Find where the given text appears and provide that cell's center as (X, Y) coordinate. 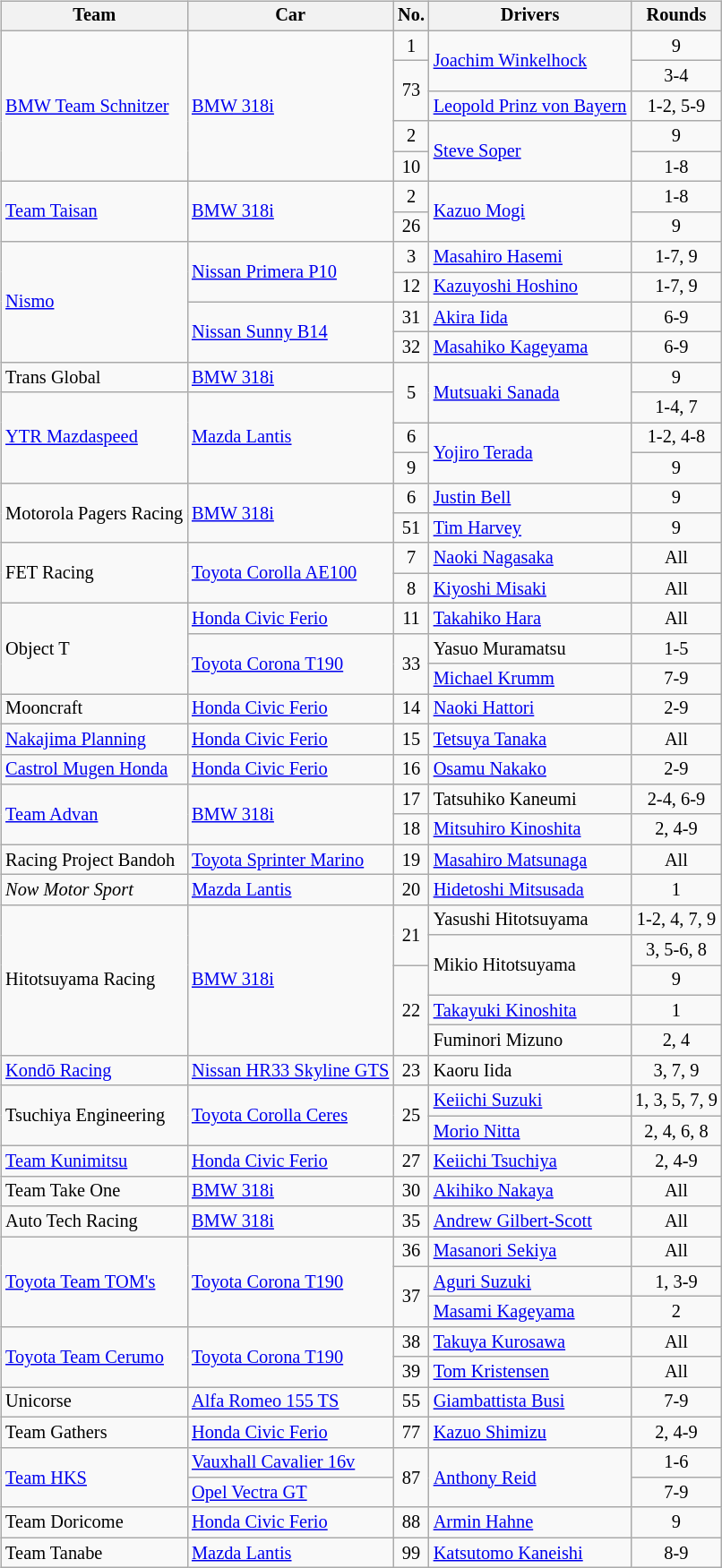
25 (411, 1116)
Masahiro Hasemi (530, 257)
Takayuki Kinoshita (530, 1010)
99 (411, 1553)
Keiichi Tsuchiya (530, 1161)
Tom Kristensen (530, 1372)
Leopold Prinz von Bayern (530, 107)
1-2, 4, 7, 9 (675, 920)
Nissan Primera P10 (290, 272)
30 (411, 1191)
12 (411, 287)
Drivers (530, 16)
Toyota Corolla Ceres (290, 1116)
20 (411, 890)
Nismo (94, 303)
1-2, 5-9 (675, 107)
Masahiko Kageyama (530, 347)
36 (411, 1252)
Fuminori Mizuno (530, 1041)
1-2, 4-8 (675, 438)
38 (411, 1342)
Joachim Winkelhock (530, 61)
3 (411, 257)
Team Kunimitsu (94, 1161)
Vauxhall Cavalier 16v (290, 1462)
Nissan HR33 Skyline GTS (290, 1071)
Tsuchiya Engineering (94, 1116)
No. (411, 16)
Akihiko Nakaya (530, 1191)
Alfa Romeo 155 TS (290, 1402)
26 (411, 227)
17 (411, 800)
87 (411, 1478)
1-4, 7 (675, 407)
Keiichi Suzuki (530, 1101)
Toyota Team TOM's (94, 1282)
Anthony Reid (530, 1478)
Opel Vectra GT (290, 1493)
Kondō Racing (94, 1071)
3, 5-6, 8 (675, 950)
Masahiro Matsunaga (530, 860)
39 (411, 1372)
Racing Project Bandoh (94, 860)
Rounds (675, 16)
Team HKS (94, 1478)
Naoki Hattori (530, 709)
Nissan Sunny B14 (290, 331)
Team Tanabe (94, 1553)
2, 4 (675, 1041)
Mitsuhiro Kinoshita (530, 829)
Kazuo Shimizu (530, 1432)
Yasuo Muramatsu (530, 648)
Object T (94, 648)
16 (411, 769)
22 (411, 1010)
73 (411, 91)
2, 4, 6, 8 (675, 1131)
Nakajima Planning (94, 739)
Justin Bell (530, 498)
FET Racing (94, 573)
Tetsuya Tanaka (530, 739)
Naoki Nagasaka (530, 558)
Tim Harvey (530, 528)
32 (411, 347)
Tatsuhiko Kaneumi (530, 800)
55 (411, 1402)
Kiyoshi Misaki (530, 588)
35 (411, 1221)
Morio Nitta (530, 1131)
5 (411, 392)
Mikio Hitotsuyama (530, 965)
Michael Krumm (530, 679)
Motorola Pagers Racing (94, 512)
Armin Hahne (530, 1522)
Auto Tech Racing (94, 1221)
1-6 (675, 1462)
8 (411, 588)
27 (411, 1161)
33 (411, 663)
Team Gathers (94, 1432)
10 (411, 167)
Team Take One (94, 1191)
Team Taisan (94, 211)
Castrol Mugen Honda (94, 769)
7 (411, 558)
3-4 (675, 76)
Kazuo Mogi (530, 211)
1, 3-9 (675, 1281)
Car (290, 16)
Aguri Suzuki (530, 1281)
Toyota Corolla AE100 (290, 573)
77 (411, 1432)
Trans Global (94, 378)
Andrew Gilbert-Scott (530, 1221)
BMW Team Schnitzer (94, 106)
1-5 (675, 648)
15 (411, 739)
Toyota Sprinter Marino (290, 860)
2-4, 6-9 (675, 800)
Steve Soper (530, 150)
Team Advan (94, 815)
37 (411, 1297)
Kaoru Iida (530, 1071)
Toyota Team Cerumo (94, 1358)
1, 3, 5, 7, 9 (675, 1101)
Hidetoshi Mitsusada (530, 890)
Takahiko Hara (530, 619)
Mutsuaki Sanada (530, 392)
3, 7, 9 (675, 1071)
Hitotsuyama Racing (94, 980)
21 (411, 935)
Osamu Nakako (530, 769)
Mooncraft (94, 709)
Now Motor Sport (94, 890)
19 (411, 860)
88 (411, 1522)
Giambattista Busi (530, 1402)
51 (411, 528)
Masanori Sekiya (530, 1252)
18 (411, 829)
23 (411, 1071)
Masami Kageyama (530, 1312)
8-9 (675, 1553)
Katsutomo Kaneishi (530, 1553)
Unicorse (94, 1402)
Team (94, 16)
11 (411, 619)
Kazuyoshi Hoshino (530, 287)
Yojiro Terada (530, 453)
14 (411, 709)
Takuya Kurosawa (530, 1342)
YTR Mazdaspeed (94, 437)
Akira Iida (530, 317)
31 (411, 317)
Yasushi Hitotsuyama (530, 920)
Team Doricome (94, 1522)
